From the cell containing the given text, extract its center point as [X, Y] coordinate. 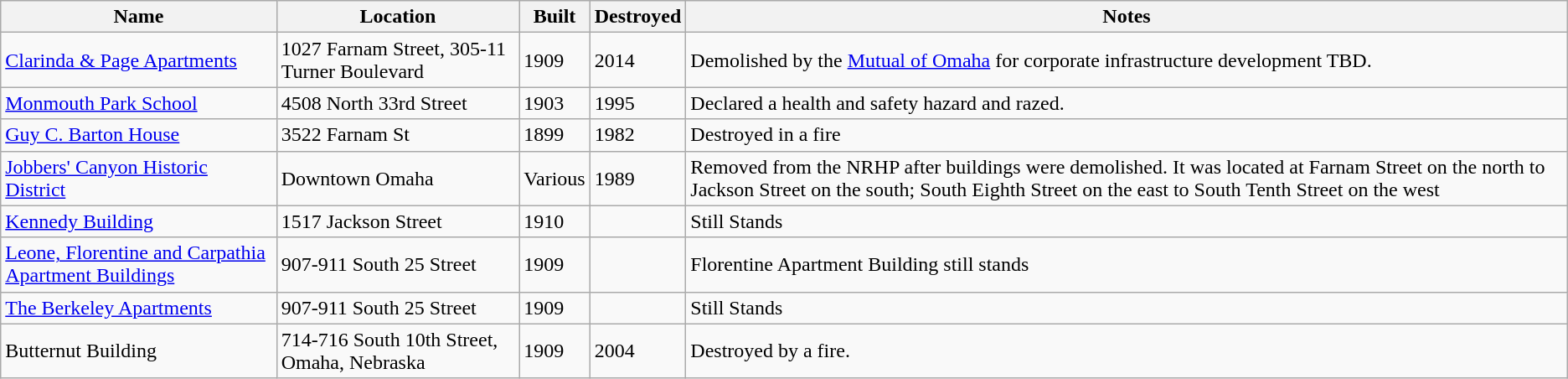
The Berkeley Apartments [139, 308]
2014 [638, 60]
Downtown Omaha [398, 178]
1989 [638, 178]
Declared a health and safety hazard and razed. [1127, 103]
Various [554, 178]
Notes [1127, 17]
1903 [554, 103]
1995 [638, 103]
Monmouth Park School [139, 103]
Destroyed by a fire. [1127, 350]
Built [554, 17]
1982 [638, 135]
1910 [554, 221]
2004 [638, 350]
Jobbers' Canyon Historic District [139, 178]
4508 North 33rd Street [398, 103]
714-716 South 10th Street, Omaha, Nebraska [398, 350]
3522 Farnam St [398, 135]
Clarinda & Page Apartments [139, 60]
Destroyed in a fire [1127, 135]
Leone, Florentine and Carpathia Apartment Buildings [139, 265]
Destroyed [638, 17]
Demolished by the Mutual of Omaha for corporate infrastructure development TBD. [1127, 60]
1899 [554, 135]
Location [398, 17]
Florentine Apartment Building still stands [1127, 265]
1517 Jackson Street [398, 221]
1027 Farnam Street, 305-11 Turner Boulevard [398, 60]
Guy C. Barton House [139, 135]
Name [139, 17]
Kennedy Building [139, 221]
Butternut Building [139, 350]
